Return the [X, Y] coordinate for the center point of the cell that contains the specified text.  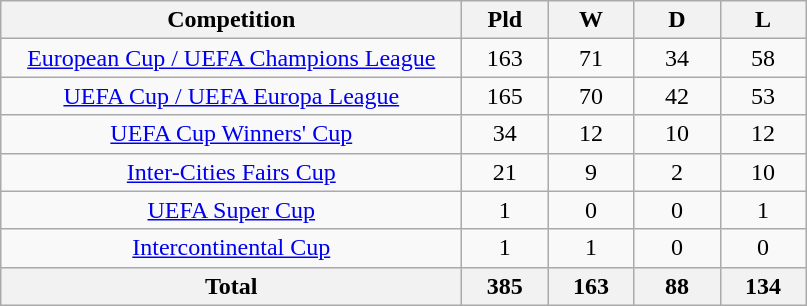
UEFA Super Cup [232, 210]
70 [591, 96]
UEFA Cup Winners' Cup [232, 134]
L [763, 20]
2 [677, 172]
UEFA Cup / UEFA Europa League [232, 96]
Intercontinental Cup [232, 248]
165 [505, 96]
88 [677, 286]
Competition [232, 20]
134 [763, 286]
European Cup / UEFA Champions League [232, 58]
Inter-Cities Fairs Cup [232, 172]
385 [505, 286]
21 [505, 172]
W [591, 20]
58 [763, 58]
Pld [505, 20]
Total [232, 286]
9 [591, 172]
42 [677, 96]
53 [763, 96]
71 [591, 58]
D [677, 20]
